From the cell containing the given text, extract its center point as [x, y] coordinate. 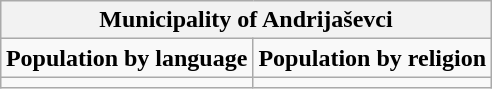
Population by religion [372, 58]
Population by language [126, 58]
Municipality of Andrijaševci [246, 20]
